Output the [X, Y] coordinate of the center of the cell containing the given text.  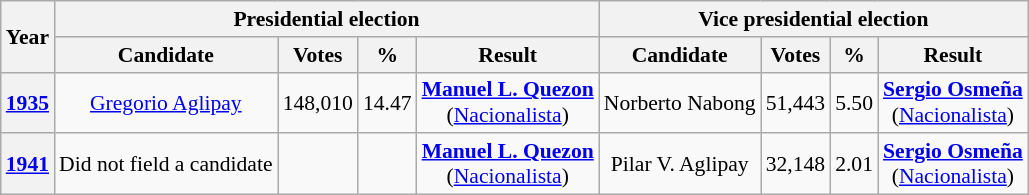
Vice presidential election [814, 19]
1935 [28, 102]
51,443 [796, 102]
2.01 [854, 164]
Pilar V. Aglipay [680, 164]
32,148 [796, 164]
Presidential election [326, 19]
14.47 [388, 102]
5.50 [854, 102]
Gregorio Aglipay [166, 102]
1941 [28, 164]
Year [28, 36]
Did not field a candidate [166, 164]
Norberto Nabong [680, 102]
148,010 [318, 102]
